Detect which cell encompasses the target text, then output its (x, y) center coordinate. 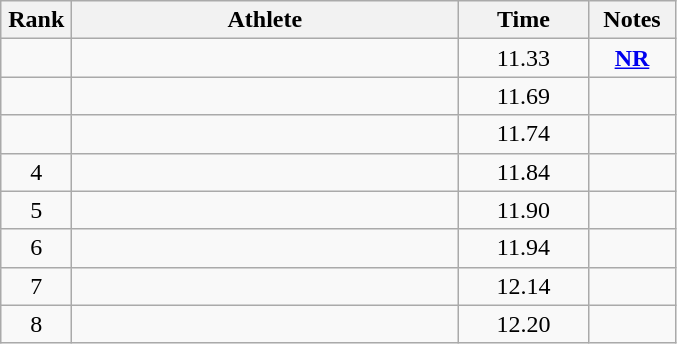
Notes (632, 20)
11.90 (524, 210)
6 (36, 248)
11.94 (524, 248)
7 (36, 286)
Athlete (265, 20)
8 (36, 324)
11.69 (524, 96)
NR (632, 58)
12.14 (524, 286)
11.84 (524, 172)
11.74 (524, 134)
11.33 (524, 58)
4 (36, 172)
Rank (36, 20)
12.20 (524, 324)
5 (36, 210)
Time (524, 20)
